Search for the cell housing the specified text and yield its [x, y] center coordinate. 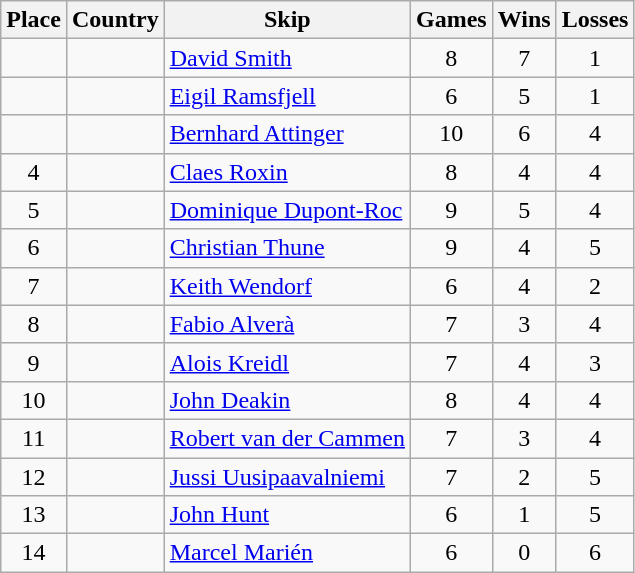
14 [34, 553]
Games [452, 20]
Claes Roxin [287, 172]
Bernhard Attinger [287, 134]
Keith Wendorf [287, 286]
Marcel Marién [287, 553]
Place [34, 20]
Country [115, 20]
John Deakin [287, 400]
Eigil Ramsfjell [287, 96]
David Smith [287, 58]
John Hunt [287, 515]
0 [524, 553]
Skip [287, 20]
Losses [595, 20]
Wins [524, 20]
13 [34, 515]
Christian Thune [287, 248]
12 [34, 477]
11 [34, 438]
Robert van der Cammen [287, 438]
Jussi Uusipaavalniemi [287, 477]
Fabio Alverà [287, 324]
Alois Kreidl [287, 362]
Dominique Dupont-Roc [287, 210]
